Extract the [X, Y] coordinate from the center of the cell holding the provided text.  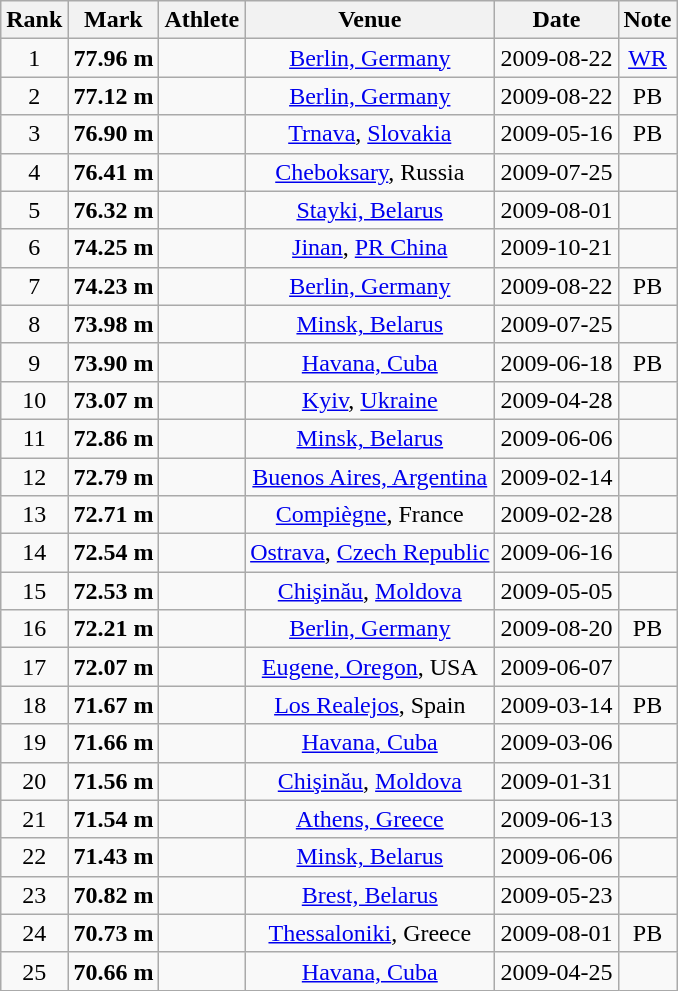
71.67 m [114, 705]
72.79 m [114, 477]
2009-01-31 [556, 781]
Stayki, Belarus [370, 210]
3 [34, 134]
77.96 m [114, 58]
Thessaloniki, Greece [370, 933]
70.73 m [114, 933]
Los Realejos, Spain [370, 705]
2009-03-06 [556, 743]
Mark [114, 20]
2009-05-05 [556, 591]
16 [34, 629]
23 [34, 895]
17 [34, 667]
WR [648, 58]
Cheboksary, Russia [370, 172]
Venue [370, 20]
72.54 m [114, 553]
Ostrava, Czech Republic [370, 553]
71.56 m [114, 781]
9 [34, 362]
2009-05-23 [556, 895]
2009-06-13 [556, 819]
6 [34, 248]
Jinan, PR China [370, 248]
76.41 m [114, 172]
2009-02-28 [556, 515]
18 [34, 705]
72.53 m [114, 591]
71.66 m [114, 743]
2009-08-20 [556, 629]
2009-04-25 [556, 971]
1 [34, 58]
76.32 m [114, 210]
2 [34, 96]
Eugene, Oregon, USA [370, 667]
73.90 m [114, 362]
19 [34, 743]
20 [34, 781]
15 [34, 591]
Compiègne, France [370, 515]
13 [34, 515]
Buenos Aires, Argentina [370, 477]
12 [34, 477]
24 [34, 933]
2009-10-21 [556, 248]
74.23 m [114, 286]
Trnava, Slovakia [370, 134]
11 [34, 438]
2009-02-14 [556, 477]
Date [556, 20]
73.07 m [114, 400]
Brest, Belarus [370, 895]
2009-06-18 [556, 362]
Athlete [202, 20]
72.71 m [114, 515]
72.07 m [114, 667]
70.66 m [114, 971]
2009-03-14 [556, 705]
74.25 m [114, 248]
10 [34, 400]
Rank [34, 20]
73.98 m [114, 324]
14 [34, 553]
72.21 m [114, 629]
2009-04-28 [556, 400]
Athens, Greece [370, 819]
72.86 m [114, 438]
Note [648, 20]
25 [34, 971]
71.54 m [114, 819]
Kyiv, Ukraine [370, 400]
2009-05-16 [556, 134]
21 [34, 819]
5 [34, 210]
2009-06-07 [556, 667]
71.43 m [114, 857]
77.12 m [114, 96]
70.82 m [114, 895]
76.90 m [114, 134]
2009-06-16 [556, 553]
8 [34, 324]
7 [34, 286]
4 [34, 172]
22 [34, 857]
